Provide the (x, y) coordinate of the cell's center where the given text is located.  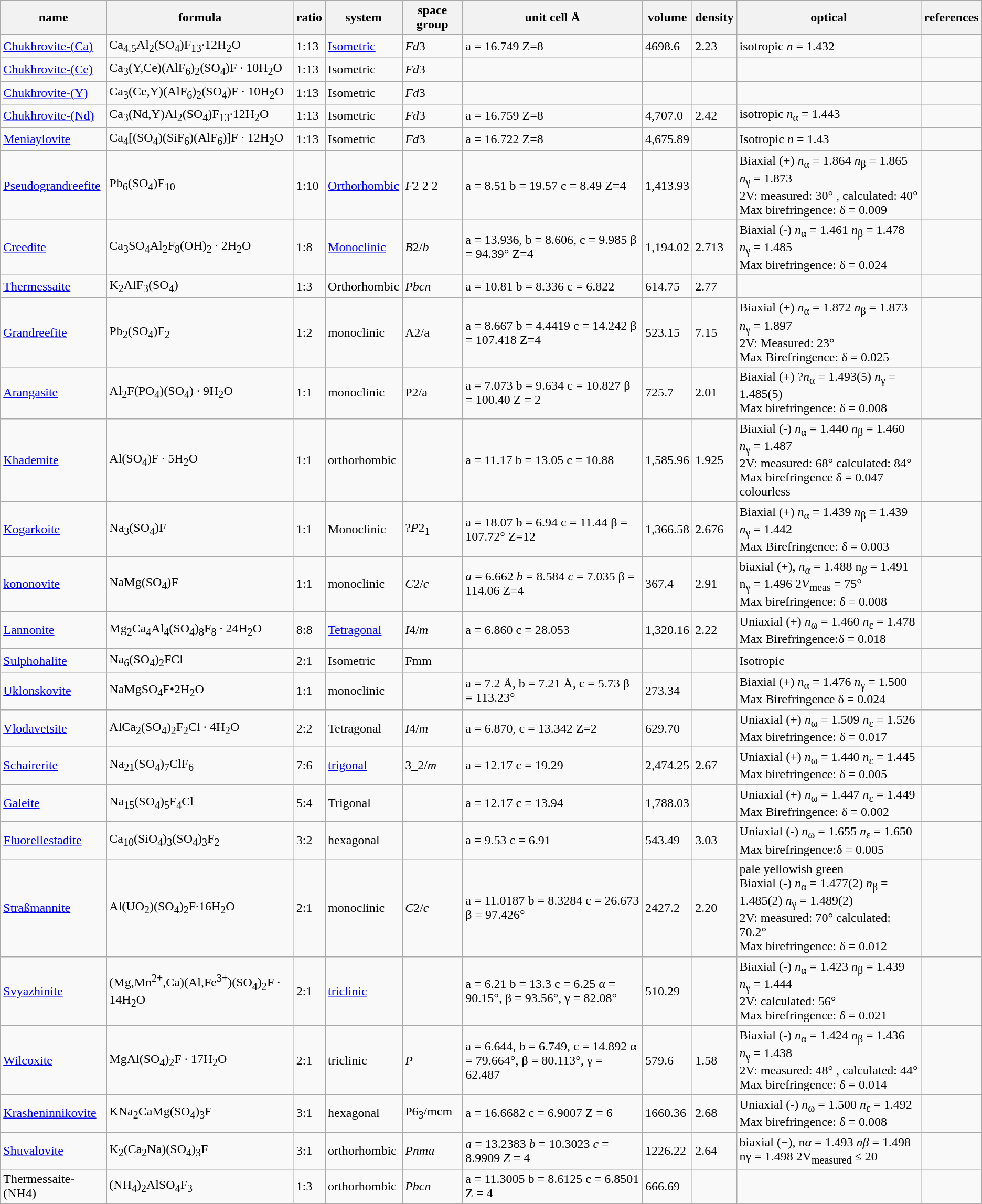
name (54, 18)
Schairerite (54, 766)
Ca3(Nd,Y)Al2(SO4)F13·12H2O (200, 116)
formula (200, 18)
523.15 (667, 332)
K2(Ca2Na)(SO4)3F (200, 1151)
NaMgSO4F•2H2O (200, 691)
Biaxial (+) nα = 1.476 nγ = 1.500Max Birefringence δ = 0.024 (829, 691)
a = 7.073 b = 9.634 c = 10.827 β = 100.40 Z = 2 (553, 393)
(Mg,Mn2+,Ca)(Al,Fe3+)(SO4)2F · 14H2O (200, 991)
Khademite (54, 460)
B2/b (432, 248)
Creedite (54, 248)
4698.6 (667, 46)
Wilcoxite (54, 1060)
629.70 (667, 728)
a = 16.749 Z=8 (553, 46)
1.58 (714, 1060)
a = 16.759 Z=8 (553, 116)
ratio (309, 18)
a = 6.662 b = 8.584 c = 7.035 β = 114.06 Z=4 (553, 584)
4,675.89 (667, 139)
Biaxial (-) nα = 1.424 nβ = 1.436 nγ = 1.4382V: measured: 48° , calculated: 44°Max birefringence: δ = 0.014 (829, 1060)
system (364, 18)
Mg2Ca4Al4(SO4)8F8 · 24H2O (200, 630)
Svyazhinite (54, 991)
Shuvalovite (54, 1151)
a = 9.53 c = 6.91 (553, 840)
1,585.96 (667, 460)
Ca4.5Al2(SO4)F13·12H2O (200, 46)
a = 13.936, b = 8.606, c = 9.985 β = 94.39° Z=4 (553, 248)
Arangasite (54, 393)
P63/mcm (432, 1113)
Galeite (54, 803)
666.69 (667, 1186)
a = 11.3005 b = 8.6125 c = 6.8501 Z = 4 (553, 1186)
2.20 (714, 908)
Ca10(SiO4)3(SO4)3F2 (200, 840)
Kogarkoite (54, 530)
Ca3(Y,Ce)(AlF6)2(SO4)F · 10H2O (200, 69)
Isotropic n = 1.43 (829, 139)
367.4 (667, 584)
2.01 (714, 393)
4,707.0 (667, 116)
8:8 (309, 630)
1:10 (309, 186)
Lannonite (54, 630)
2.42 (714, 116)
isotropic n = 1.432 (829, 46)
2.68 (714, 1113)
KNa2CaMg(SO4)3F (200, 1113)
a = 8.667 b = 4.4419 c = 14.242 β = 107.418 Z=4 (553, 332)
Fmm (432, 660)
5:4 (309, 803)
1,320.16 (667, 630)
Na6(SO4)2FCl (200, 660)
7:6 (309, 766)
2427.2 (667, 908)
Biaxial (+) nα = 1.864 nβ = 1.865 nγ = 1.8732V: measured: 30° , calculated: 40°Max birefringence: δ = 0.009 (829, 186)
Biaxial (+) nα = 1.872 nβ = 1.873 nγ = 1.8972V: Measured: 23°Max Birefringence: δ = 0.025 (829, 332)
AlCa2(SO4)2F2Cl · 4H2O (200, 728)
Al2F(PO4)(SO4) · 9H2O (200, 393)
2.23 (714, 46)
1,366.58 (667, 530)
2.713 (714, 248)
Sulphohalite (54, 660)
579.6 (667, 1060)
7.15 (714, 332)
a = 13.2383 b = 10.3023 c = 8.9909 Z = 4 (553, 1151)
Uniaxial (+) nω = 1.447 nε = 1.449Max Birefringence: δ = 0.002 (829, 803)
Chukhrovite-(Y) (54, 92)
Pb2(SO4)F2 (200, 332)
1,413.93 (667, 186)
2.22 (714, 630)
a = 16.6682 c = 6.9007 Z = 6 (553, 1113)
1,788.03 (667, 803)
a = 7.2 Å, b = 7.21 Å, c = 5.73 β = 113.23° (553, 691)
MgAl(SO4)2F · 17H2O (200, 1060)
273.34 (667, 691)
density (714, 18)
Straßmannite (54, 908)
543.49 (667, 840)
Uklonskovite (54, 691)
510.29 (667, 991)
Pseudograndreefite (54, 186)
2.676 (714, 530)
Chukhrovite-(Ca) (54, 46)
a = 6.860 c = 28.053 (553, 630)
F2 2 2 (432, 186)
NaMg(SO4)F (200, 584)
Biaxial (+) nα = 1.439 nβ = 1.439 nγ = 1.442Max Birefringence: δ = 0.003 (829, 530)
Biaxial (-) nα = 1.461 nβ = 1.478 nγ = 1.485Max birefringence: δ = 0.024 (829, 248)
a = 6.21 b = 13.3 c = 6.25 α = 90.15°, β = 93.56°, γ = 82.08° (553, 991)
biaxial (−), nα = 1.493 nβ = 1.498 nγ = 1.498 2Vmeasured ≤ 20 (829, 1151)
Na15(SO4)5F4Cl (200, 803)
a = 10.81 b = 8.336 c = 6.822 (553, 286)
A2/a (432, 332)
P2/a (432, 393)
Uniaxial (+) nω = 1.460 nε = 1.478Max Birefringence:δ = 0.018 (829, 630)
1660.36 (667, 1113)
a = 12.17 c = 19.29 (553, 766)
2.91 (714, 584)
Al(UO2)(SO4)2F·16H2O (200, 908)
1,194.02 (667, 248)
unit cell Å (553, 18)
Meniaylovite (54, 139)
2.77 (714, 286)
Vlodavetsite (54, 728)
Isotropic (829, 660)
?P21 (432, 530)
a = 6.870, c = 13.342 Z=2 (553, 728)
Biaxial (+) ?nα = 1.493(5) nγ = 1.485(5)Max birefringence: δ = 0.008 (829, 393)
Chukhrovite-(Nd) (54, 116)
P (432, 1060)
Uniaxial (+) nω = 1.509 nε = 1.526Max birefringence: δ = 0.017 (829, 728)
a = 12.17 c = 13.94 (553, 803)
Biaxial (-) nα = 1.440 nβ = 1.460 nγ = 1.4872V: measured: 68° calculated: 84°Max birefringence δ = 0.047colourless (829, 460)
Ca4[(SO4)(SiF6)(AlF6)]F · 12H2O (200, 139)
kononovite (54, 584)
Na21(SO4)7ClF6 (200, 766)
a = 6.644, b = 6.749, c = 14.892 α = 79.664°, β = 80.113°, γ = 62.487 (553, 1060)
a = 16.722 Z=8 (553, 139)
Ca3SO4Al2F8(OH)2 · 2H2O (200, 248)
3.03 (714, 840)
2:2 (309, 728)
Chukhrovite-(Ce) (54, 69)
Biaxial (-) nα = 1.423 nβ = 1.439 nγ = 1.4442V: calculated: 56°Max birefringence: δ = 0.021 (829, 991)
biaxial (+), nα = 1.488 nβ = 1.491 nγ = 1.496 2Vmeas = 75°Max birefringence: δ = 0.008 (829, 584)
a = 11.17 b = 13.05 c = 10.88 (553, 460)
references (952, 18)
Ca3(Ce,Y)(AlF6)2(SO4)F · 10H2O (200, 92)
614.75 (667, 286)
space group (432, 18)
optical (829, 18)
Pb6(SO4)F10 (200, 186)
volume (667, 18)
a = 8.51 b = 19.57 c = 8.49 Z=4 (553, 186)
Trigonal (364, 803)
2,474.25 (667, 766)
Pnma (432, 1151)
Thermessaite (54, 286)
Grandreefite (54, 332)
1:2 (309, 332)
3_2/m (432, 766)
1226.22 (667, 1151)
Fluorellestadite (54, 840)
1.925 (714, 460)
pale yellowish greenBiaxial (-) nα = 1.477(2) nβ = 1.485(2) nγ = 1.489(2)2V: measured: 70° calculated: 70.2°Max birefringence: δ = 0.012 (829, 908)
Uniaxial (+) nω = 1.440 nε = 1.445Max birefringence: δ = 0.005 (829, 766)
(NH4)2AlSO4F3 (200, 1186)
Al(SO4)F · 5H2O (200, 460)
3:2 (309, 840)
isotropic nα = 1.443 (829, 116)
K2AlF3(SO4) (200, 286)
Na3(SO4)F (200, 530)
trigonal (364, 766)
2.67 (714, 766)
Uniaxial (-) nω = 1.655 nε = 1.650Max birefringence:δ = 0.005 (829, 840)
a = 18.07 b = 6.94 c = 11.44 β = 107.72° Z=12 (553, 530)
a = 11.0187 b = 8.3284 c = 26.673 β = 97.426° (553, 908)
Thermessaite-(NH4) (54, 1186)
Uniaxial (-) nω = 1.500 nε = 1.492Max birefringence: δ = 0.008 (829, 1113)
Krasheninnikovite (54, 1113)
2.64 (714, 1151)
725.7 (667, 393)
1:8 (309, 248)
